Detect which cell encompasses the target text, then output its [x, y] center coordinate. 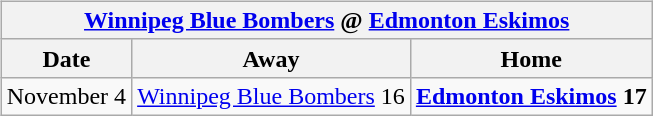
Home [531, 58]
Winnipeg Blue Bombers @ Edmonton Eskimos [326, 20]
November 4 [66, 96]
Away [272, 58]
Winnipeg Blue Bombers 16 [272, 96]
Edmonton Eskimos 17 [531, 96]
Date [66, 58]
